For the text-containing cell, return its midpoint in [X, Y] coordinate format. 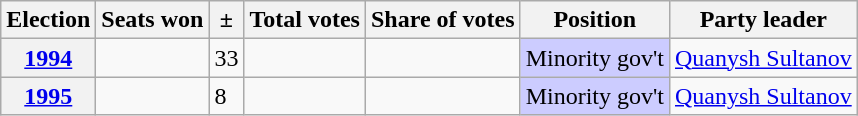
33 [226, 58]
1994 [48, 58]
Party leader [763, 20]
1995 [48, 96]
Position [594, 20]
Total votes [305, 20]
Election [48, 20]
Share of votes [442, 20]
Seats won [152, 20]
8 [226, 96]
± [226, 20]
